Scan for the cell matching the given text and deliver its [X, Y] coordinate at center. 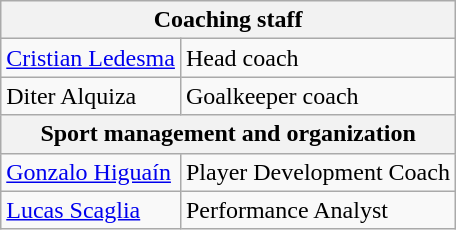
Coaching staff [228, 20]
Player Development Coach [318, 172]
Head coach [318, 58]
Cristian Ledesma [91, 58]
Goalkeeper coach [318, 96]
Performance Analyst [318, 210]
Lucas Scaglia [91, 210]
Sport management and organization [228, 134]
Diter Alquiza [91, 96]
Gonzalo Higuaín [91, 172]
